Capture the cell that displays the provided text and extract its (X, Y) central coordinate. 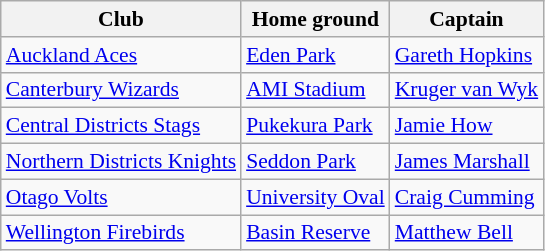
Auckland Aces (121, 55)
James Marshall (466, 162)
Wellington Firebirds (121, 233)
University Oval (316, 197)
Jamie How (466, 126)
Pukekura Park (316, 126)
Central Districts Stags (121, 126)
Craig Cumming (466, 197)
Seddon Park (316, 162)
Basin Reserve (316, 233)
Matthew Bell (466, 233)
AMI Stadium (316, 90)
Home ground (316, 19)
Northern Districts Knights (121, 162)
Captain (466, 19)
Canterbury Wizards (121, 90)
Gareth Hopkins (466, 55)
Kruger van Wyk (466, 90)
Eden Park (316, 55)
Club (121, 19)
Otago Volts (121, 197)
